Locate the cell with the specified text and output its [x, y] center coordinate. 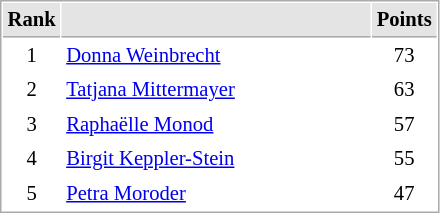
Tatjana Mittermayer [216, 90]
Birgit Keppler-Stein [216, 158]
1 [32, 56]
63 [404, 90]
Rank [32, 20]
3 [32, 124]
5 [32, 194]
Points [404, 20]
55 [404, 158]
47 [404, 194]
Raphaëlle Monod [216, 124]
Donna Weinbrecht [216, 56]
57 [404, 124]
Petra Moroder [216, 194]
73 [404, 56]
2 [32, 90]
4 [32, 158]
